Extract the (x, y) coordinate from the center of the cell holding the provided text.  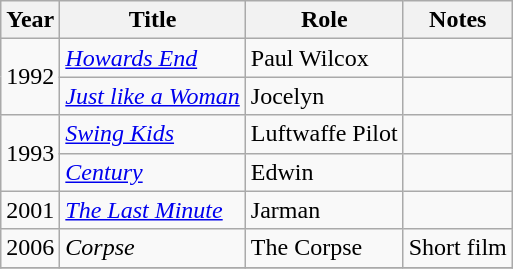
Luftwaffe Pilot (324, 134)
2001 (30, 210)
Title (152, 20)
Role (324, 20)
Swing Kids (152, 134)
Short film (458, 248)
1992 (30, 77)
Jocelyn (324, 96)
Just like a Woman (152, 96)
Paul Wilcox (324, 58)
Corpse (152, 248)
The Corpse (324, 248)
The Last Minute (152, 210)
1993 (30, 153)
Howards End (152, 58)
2006 (30, 248)
Year (30, 20)
Jarman (324, 210)
Edwin (324, 172)
Notes (458, 20)
Century (152, 172)
